Determine the (X, Y) coordinate at the center of the cell enclosing the given text.  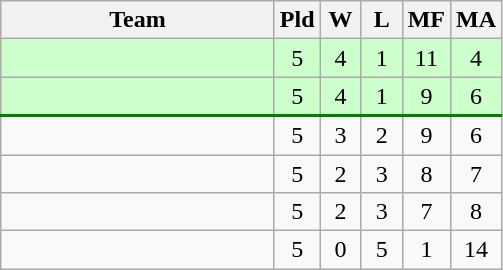
MF (426, 20)
L (382, 20)
11 (426, 58)
MA (476, 20)
14 (476, 250)
0 (340, 250)
Pld (297, 20)
Team (138, 20)
W (340, 20)
